Identify which cell holds the provided text, then report its [x, y] central coordinate. 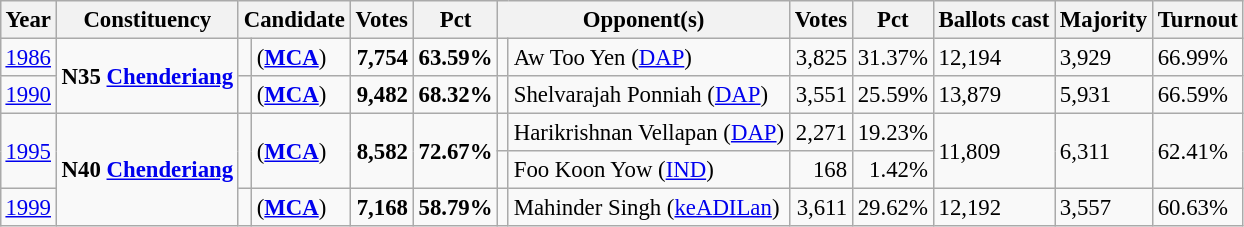
Opponent(s) [644, 20]
2,271 [820, 133]
168 [820, 170]
12,192 [994, 208]
8,582 [382, 152]
25.59% [892, 95]
1990 [28, 95]
N35 Chenderiang [147, 76]
1999 [28, 208]
Aw Too Yen (DAP) [648, 57]
6,311 [1104, 152]
Candidate [294, 20]
1995 [28, 152]
Majority [1104, 20]
5,931 [1104, 95]
1986 [28, 57]
58.79% [456, 208]
3,611 [820, 208]
Ballots cast [994, 20]
9,482 [382, 95]
29.62% [892, 208]
Mahinder Singh (keADILan) [648, 208]
7,168 [382, 208]
19.23% [892, 133]
Foo Koon Yow (IND) [648, 170]
1.42% [892, 170]
Harikrishnan Vellapan (DAP) [648, 133]
60.63% [1198, 208]
72.67% [456, 152]
3,551 [820, 95]
12,194 [994, 57]
7,754 [382, 57]
11,809 [994, 152]
66.59% [1198, 95]
3,557 [1104, 208]
Shelvarajah Ponniah (DAP) [648, 95]
13,879 [994, 95]
N40 Chenderiang [147, 170]
62.41% [1198, 152]
68.32% [456, 95]
Year [28, 20]
3,929 [1104, 57]
Constituency [147, 20]
31.37% [892, 57]
3,825 [820, 57]
66.99% [1198, 57]
Turnout [1198, 20]
63.59% [456, 57]
